Detect which cell encompasses the target text, then output its [X, Y] center coordinate. 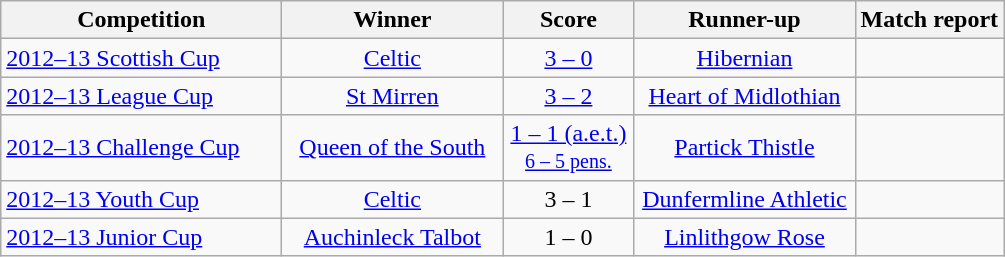
1 – 0 [568, 237]
Runner-up [744, 20]
Competition [142, 20]
Match report [930, 20]
2012–13 Youth Cup [142, 199]
3 – 2 [568, 96]
Score [568, 20]
2012–13 League Cup [142, 96]
Dunfermline Athletic [744, 199]
St Mirren [392, 96]
Partick Thistle [744, 148]
2012–13 Scottish Cup [142, 58]
3 – 0 [568, 58]
Auchinleck Talbot [392, 237]
2012–13 Challenge Cup [142, 148]
1 – 1 (a.e.t.)6 – 5 pens. [568, 148]
Heart of Midlothian [744, 96]
2012–13 Junior Cup [142, 237]
Linlithgow Rose [744, 237]
Hibernian [744, 58]
Winner [392, 20]
3 – 1 [568, 199]
Queen of the South [392, 148]
